Output the (x, y) coordinate of the center of the cell containing the given text.  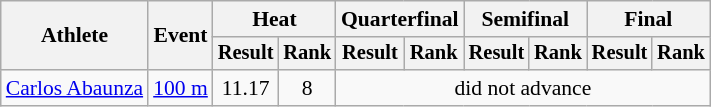
Athlete (74, 36)
100 m (180, 88)
Final (648, 19)
Quarterfinal (400, 19)
Semifinal (526, 19)
Event (180, 36)
did not advance (523, 88)
Carlos Abaunza (74, 88)
11.17 (246, 88)
8 (307, 88)
Heat (274, 19)
